From the cell containing the given text, extract its center point as (x, y) coordinate. 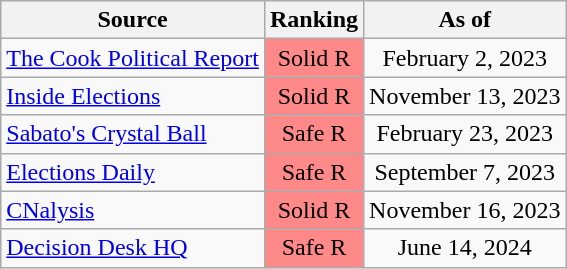
Ranking (314, 20)
November 13, 2023 (465, 96)
Decision Desk HQ (133, 248)
June 14, 2024 (465, 248)
Elections Daily (133, 172)
Sabato's Crystal Ball (133, 134)
As of (465, 20)
CNalysis (133, 210)
November 16, 2023 (465, 210)
The Cook Political Report (133, 58)
February 2, 2023 (465, 58)
February 23, 2023 (465, 134)
Source (133, 20)
September 7, 2023 (465, 172)
Inside Elections (133, 96)
